Extract the [x, y] coordinate from the center of the cell holding the provided text.  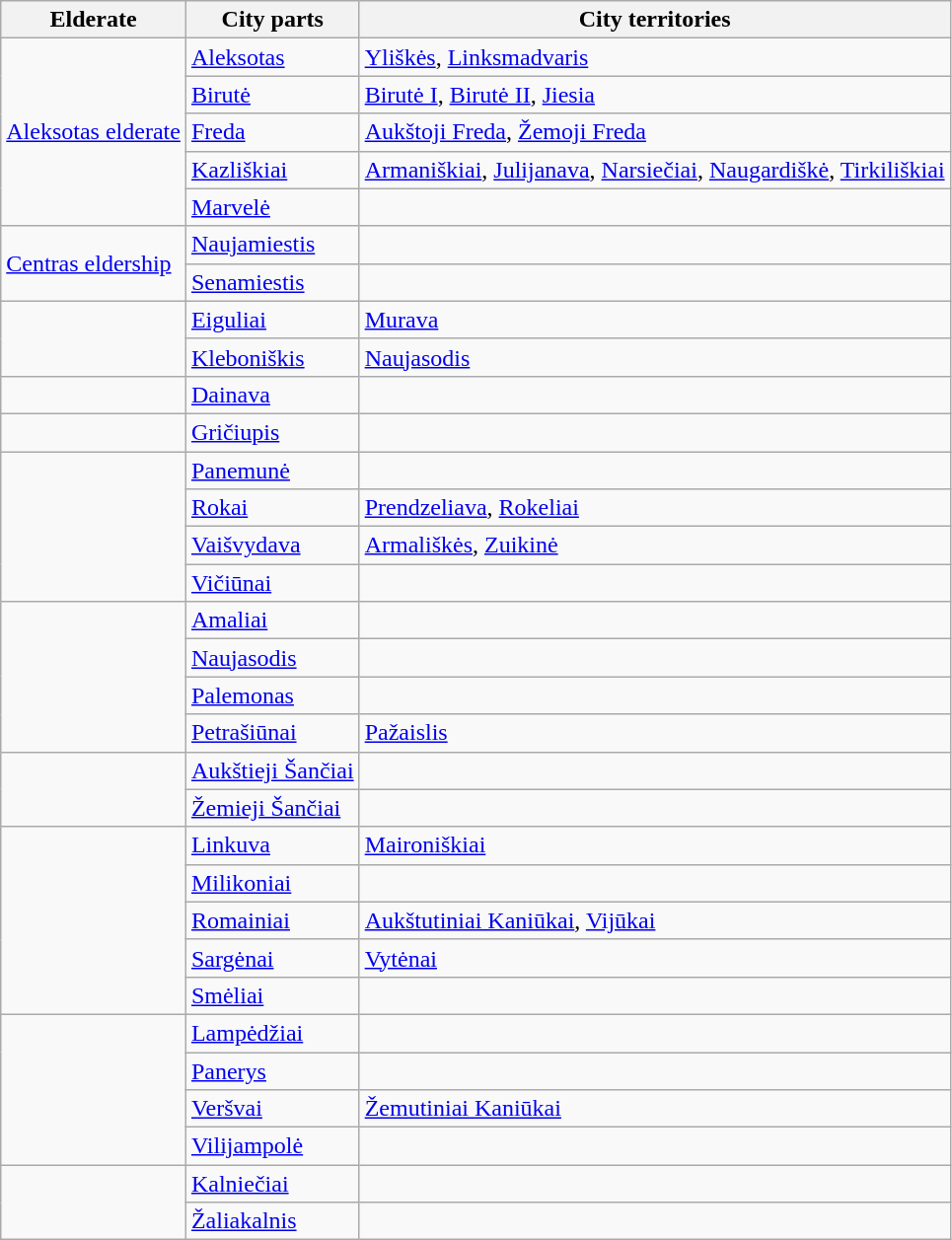
Maironiškiai [655, 845]
Freda [272, 132]
Žaliakalnis [272, 1221]
Murava [655, 320]
Elderate [94, 20]
Žemieji Šančiai [272, 808]
Birutė [272, 95]
Vaišvydava [272, 546]
Yliškės, Linksmadvaris [655, 57]
Kazliškiai [272, 170]
Marvelė [272, 207]
Armališkės, Zuikinė [655, 546]
Aleksotas [272, 57]
Naujamiestis [272, 245]
Sargėnai [272, 958]
Birutė I, Birutė II, Jiesia [655, 95]
Petrašiūnai [272, 733]
Kleboniškis [272, 357]
Prendzeliava, Rokeliai [655, 508]
Linkuva [272, 845]
Žemutiniai Kaniūkai [655, 1109]
Amaliai [272, 620]
Lampėdžiai [272, 1033]
Kalniečiai [272, 1184]
Centras eldership [94, 263]
Armaniškiai, Julijanava, Narsiečiai, Naugardiškė, Tirkiliškiai [655, 170]
Dainava [272, 395]
Rokai [272, 508]
Palemonas [272, 695]
Senamiestis [272, 282]
Vičiūnai [272, 583]
Aukštieji Šančiai [272, 770]
Veršvai [272, 1109]
City territories [655, 20]
Gričiupis [272, 432]
Pažaislis [655, 733]
Smėliai [272, 995]
Romainiai [272, 920]
City parts [272, 20]
Vilijampolė [272, 1146]
Vytėnai [655, 958]
Eiguliai [272, 320]
Aukštoji Freda, Žemoji Freda [655, 132]
Aukštutiniai Kaniūkai, Vijūkai [655, 920]
Aleksotas elderate [94, 132]
Panerys [272, 1070]
Milikoniai [272, 883]
Panemunė [272, 471]
